Identify which cell holds the provided text, then report its (X, Y) central coordinate. 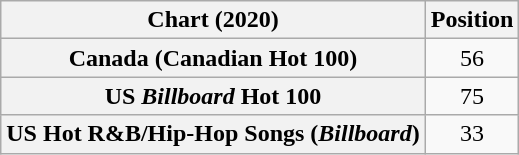
Canada (Canadian Hot 100) (213, 58)
US Billboard Hot 100 (213, 96)
US Hot R&B/Hip-Hop Songs (Billboard) (213, 134)
Position (472, 20)
33 (472, 134)
Chart (2020) (213, 20)
75 (472, 96)
56 (472, 58)
